Return the (X, Y) coordinate for the center point of the cell that contains the specified text.  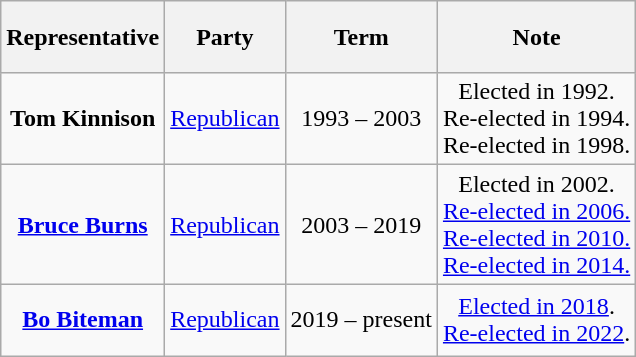
Term (361, 37)
Party (225, 37)
Bo Biteman (83, 320)
2019 – present (361, 320)
Elected in 1992.Re-elected in 1994.Re-elected in 1998. (536, 119)
Elected in 2018.Re-elected in 2022. (536, 320)
Note (536, 37)
Bruce Burns (83, 224)
Tom Kinnison (83, 119)
1993 – 2003 (361, 119)
Elected in 2002.Re-elected in 2006.Re-elected in 2010.Re-elected in 2014. (536, 224)
Representative (83, 37)
2003 – 2019 (361, 224)
